Return the [X, Y] coordinate for the center point of the cell that contains the specified text.  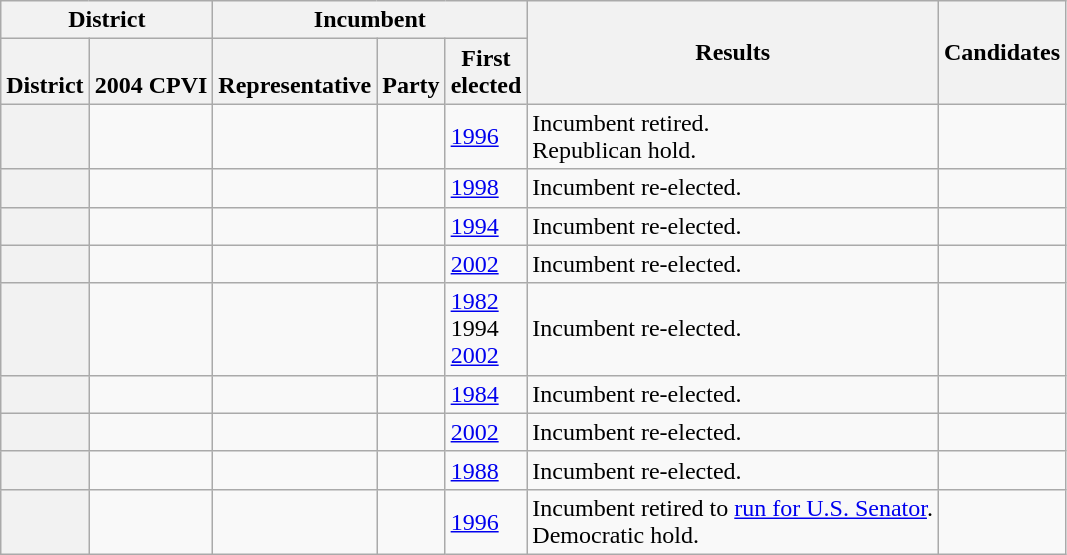
1998 [486, 188]
Candidates [1002, 52]
19821994 2002 [486, 329]
Party [411, 72]
Results [733, 52]
1984 [486, 394]
Incumbent retired.Republican hold. [733, 136]
1988 [486, 470]
Incumbent retired to run for U.S. Senator.Democratic hold. [733, 522]
Incumbent [370, 20]
2004 CPVI [151, 72]
Firstelected [486, 72]
1994 [486, 226]
Representative [295, 72]
